Detect which cell encompasses the target text, then output its [x, y] center coordinate. 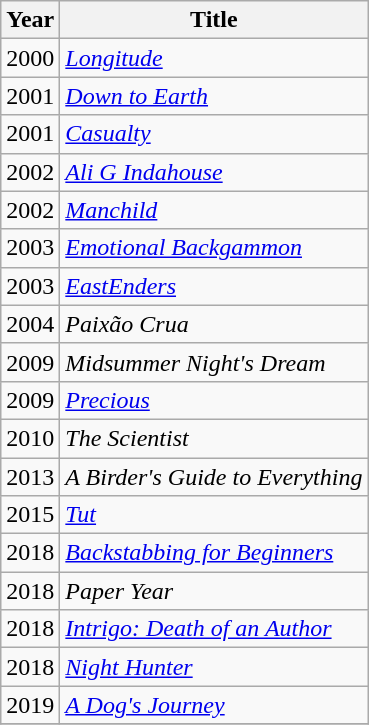
Intrigo: Death of an Author [214, 629]
Manchild [214, 210]
Night Hunter [214, 667]
Title [214, 20]
Down to Earth [214, 96]
Emotional Backgammon [214, 248]
2015 [30, 515]
2013 [30, 477]
EastEnders [214, 286]
Midsummer Night's Dream [214, 362]
Tut [214, 515]
2000 [30, 58]
Backstabbing for Beginners [214, 553]
2010 [30, 438]
Paper Year [214, 591]
Casualty [214, 134]
Ali G Indahouse [214, 172]
Paixão Crua [214, 324]
Year [30, 20]
Precious [214, 400]
2004 [30, 324]
The Scientist [214, 438]
2019 [30, 705]
Longitude [214, 58]
A Birder's Guide to Everything [214, 477]
A Dog's Journey [214, 705]
